Determine the (X, Y) coordinate at the center of the cell enclosing the given text.  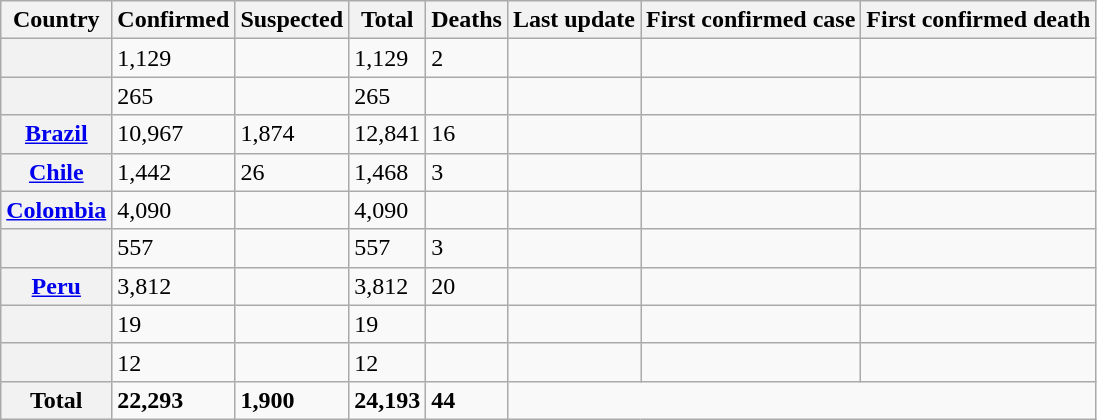
44 (467, 400)
Country (56, 20)
16 (467, 134)
Brazil (56, 134)
Deaths (467, 20)
20 (467, 286)
22,293 (174, 400)
1,468 (388, 172)
10,967 (174, 134)
Peru (56, 286)
2 (467, 58)
Last update (574, 20)
Chile (56, 172)
1,874 (292, 134)
Confirmed (174, 20)
Colombia (56, 210)
26 (292, 172)
First confirmed death (978, 20)
1,900 (292, 400)
12,841 (388, 134)
24,193 (388, 400)
1,442 (174, 172)
Suspected (292, 20)
First confirmed case (750, 20)
